Determine the (X, Y) coordinate at the center of the cell enclosing the given text.  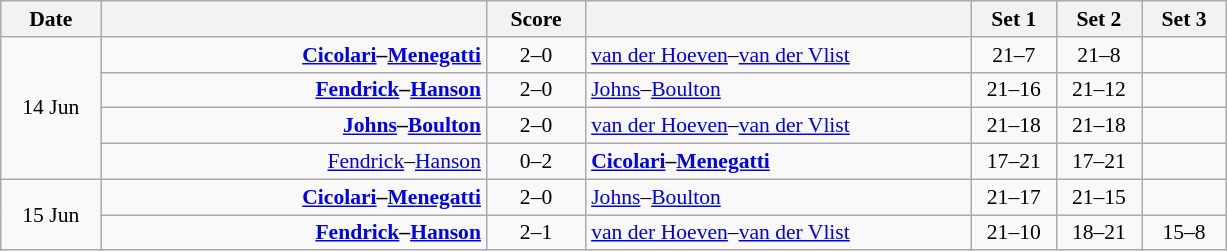
21–15 (1098, 197)
Date (51, 19)
18–21 (1098, 233)
Set 2 (1098, 19)
21–17 (1014, 197)
21–16 (1014, 90)
15 Jun (51, 214)
Set 3 (1184, 19)
15–8 (1184, 233)
21–12 (1098, 90)
Score (536, 19)
21–10 (1014, 233)
0–2 (536, 162)
2–1 (536, 233)
21–8 (1098, 55)
Set 1 (1014, 19)
14 Jun (51, 108)
21–7 (1014, 55)
